For the text-containing cell, return its midpoint in (x, y) coordinate format. 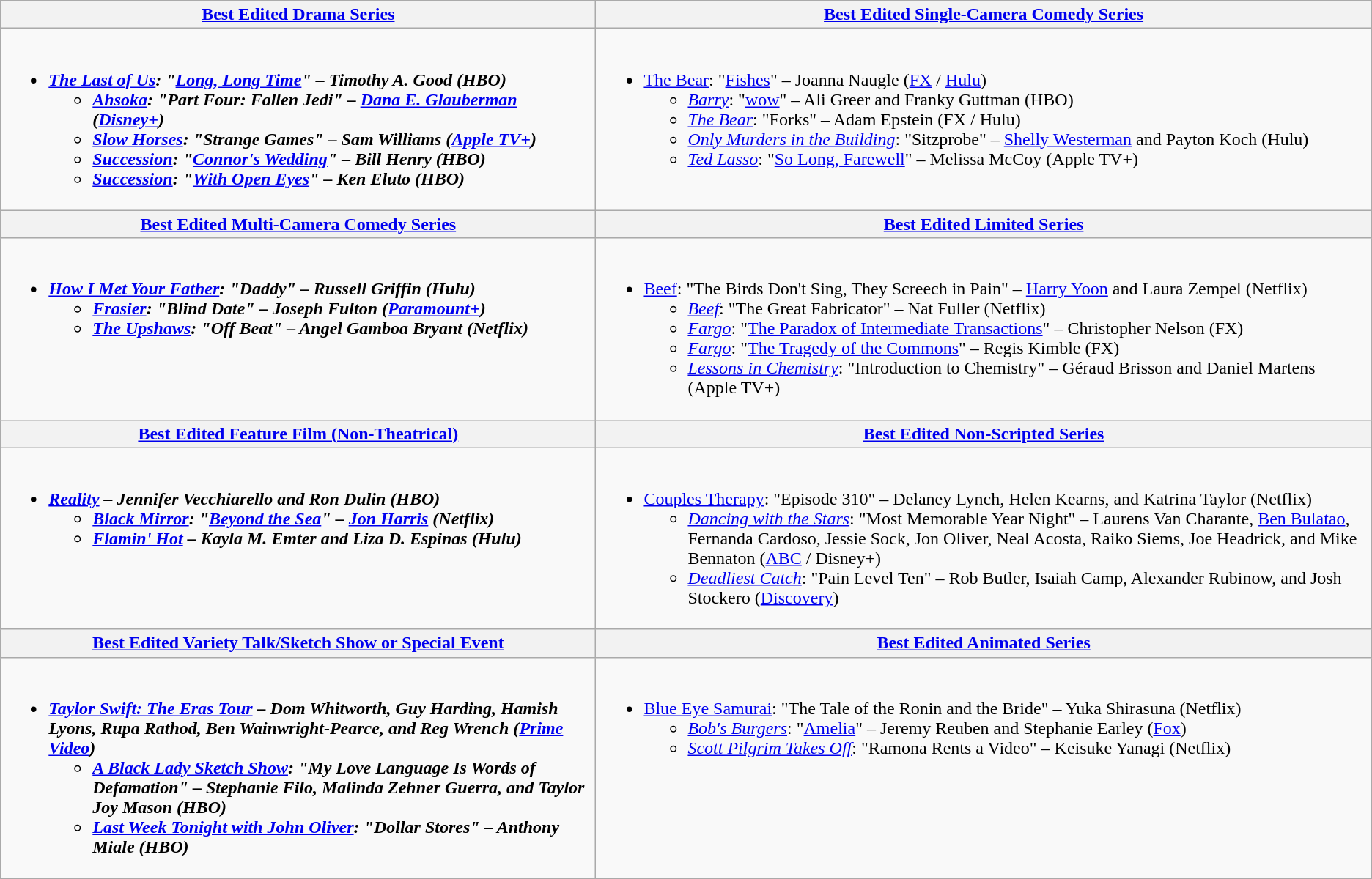
Best Edited Non-Scripted Series (984, 434)
Best Edited Single-Camera Comedy Series (984, 15)
Best Edited Animated Series (984, 643)
Best Edited Multi-Camera Comedy Series (298, 224)
Best Edited Variety Talk/Sketch Show or Special Event (298, 643)
Best Edited Drama Series (298, 15)
Best Edited Feature Film (Non-Theatrical) (298, 434)
Best Edited Limited Series (984, 224)
